Return the (X, Y) coordinate for the center point of the cell that contains the specified text.  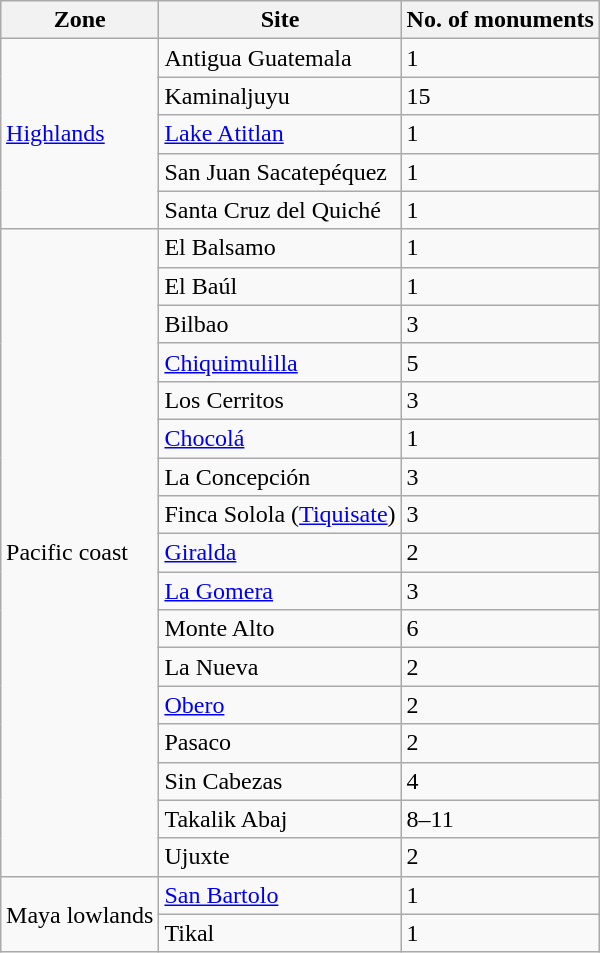
Chiquimulilla (280, 362)
El Balsamo (280, 248)
Site (280, 20)
Los Cerritos (280, 400)
Zone (80, 20)
Finca Solola (Tiquisate) (280, 515)
Monte Alto (280, 629)
San Juan Sacatepéquez (280, 172)
Sin Cabezas (280, 781)
La Nueva (280, 667)
Obero (280, 705)
San Bartolo (280, 895)
15 (500, 96)
Chocolá (280, 438)
Lake Atitlan (280, 134)
Ujuxte (280, 857)
6 (500, 629)
Santa Cruz del Quiché (280, 210)
8–11 (500, 819)
Tikal (280, 933)
Pasaco (280, 743)
Takalik Abaj (280, 819)
5 (500, 362)
La Gomera (280, 591)
La Concepción (280, 477)
Bilbao (280, 324)
Maya lowlands (80, 914)
Kaminaljuyu (280, 96)
4 (500, 781)
Antigua Guatemala (280, 58)
Highlands (80, 134)
No. of monuments (500, 20)
Pacific coast (80, 552)
El Baúl (280, 286)
Giralda (280, 553)
